Pinpoint the cell where the given text exists, returning its [x, y] midpoint coordinate. 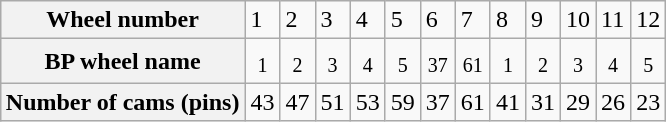
Wheel number [122, 20]
53 [368, 102]
51 [332, 102]
8 [508, 20]
31 [542, 102]
29 [578, 102]
23 [648, 102]
41 [508, 102]
10 [578, 20]
59 [402, 102]
9 [542, 20]
6 [438, 20]
47 [298, 102]
BP wheel name [122, 61]
Number of cams (pins) [122, 102]
7 [472, 20]
26 [614, 102]
11 [614, 20]
12 [648, 20]
43 [262, 102]
